Detect which cell encompasses the target text, then output its [X, Y] center coordinate. 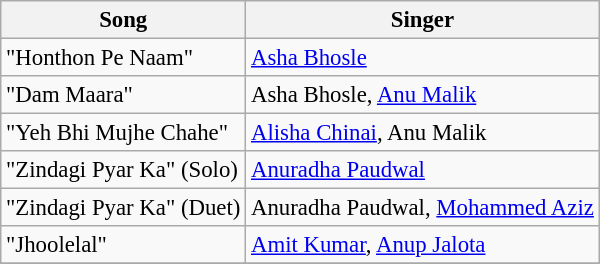
Anuradha Paudwal, Mohammed Aziz [423, 208]
"Dam Maara" [124, 95]
Asha Bhosle, Anu Malik [423, 95]
Song [124, 20]
Singer [423, 20]
Anuradha Paudwal [423, 170]
Amit Kumar, Anup Jalota [423, 245]
"Honthon Pe Naam" [124, 58]
Alisha Chinai, Anu Malik [423, 133]
"Yeh Bhi Mujhe Chahe" [124, 133]
"Zindagi Pyar Ka" (Solo) [124, 170]
"Zindagi Pyar Ka" (Duet) [124, 208]
"Jhoolelal" [124, 245]
Asha Bhosle [423, 58]
